Find where the given text appears and provide that cell's center as [X, Y] coordinate. 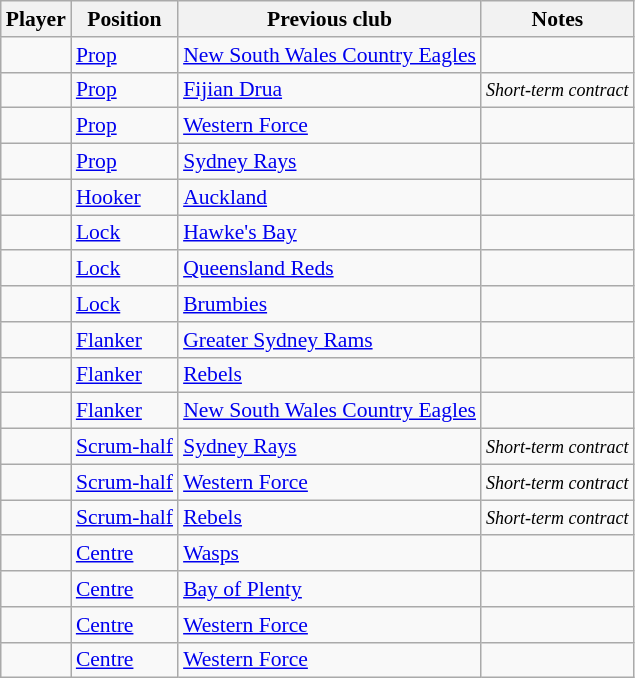
Notes [558, 19]
Brumbies [330, 304]
Fijian Drua [330, 90]
Queensland Reds [330, 269]
Auckland [330, 197]
Greater Sydney Rams [330, 340]
Bay of Plenty [330, 589]
Position [124, 19]
Wasps [330, 554]
Previous club [330, 19]
Hooker [124, 197]
Player [36, 19]
Hawke's Bay [330, 233]
